Find where the given text appears and provide that cell's center as (x, y) coordinate. 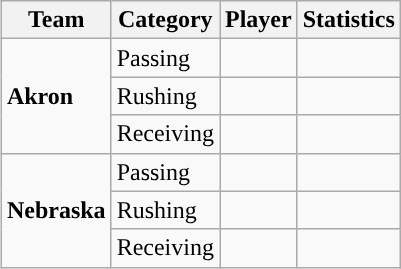
Akron (56, 96)
Player (259, 20)
Category (165, 20)
Nebraska (56, 210)
Team (56, 20)
Statistics (348, 20)
